Output the [X, Y] coordinate of the center of the cell containing the given text.  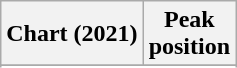
Peakposition [189, 34]
Chart (2021) [72, 34]
